Output the (x, y) coordinate of the center of the cell containing the given text.  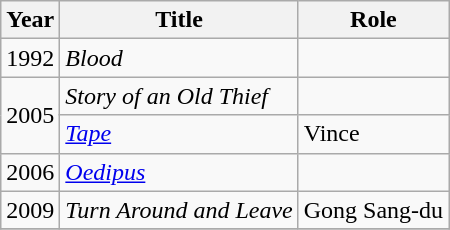
Vince (373, 134)
Title (179, 20)
Oedipus (179, 172)
Tape (179, 134)
Turn Around and Leave (179, 210)
Story of an Old Thief (179, 96)
Blood (179, 58)
2006 (30, 172)
2009 (30, 210)
Role (373, 20)
Year (30, 20)
2005 (30, 115)
1992 (30, 58)
Gong Sang-du (373, 210)
